Extract the [x, y] coordinate from the center of the cell holding the provided text.  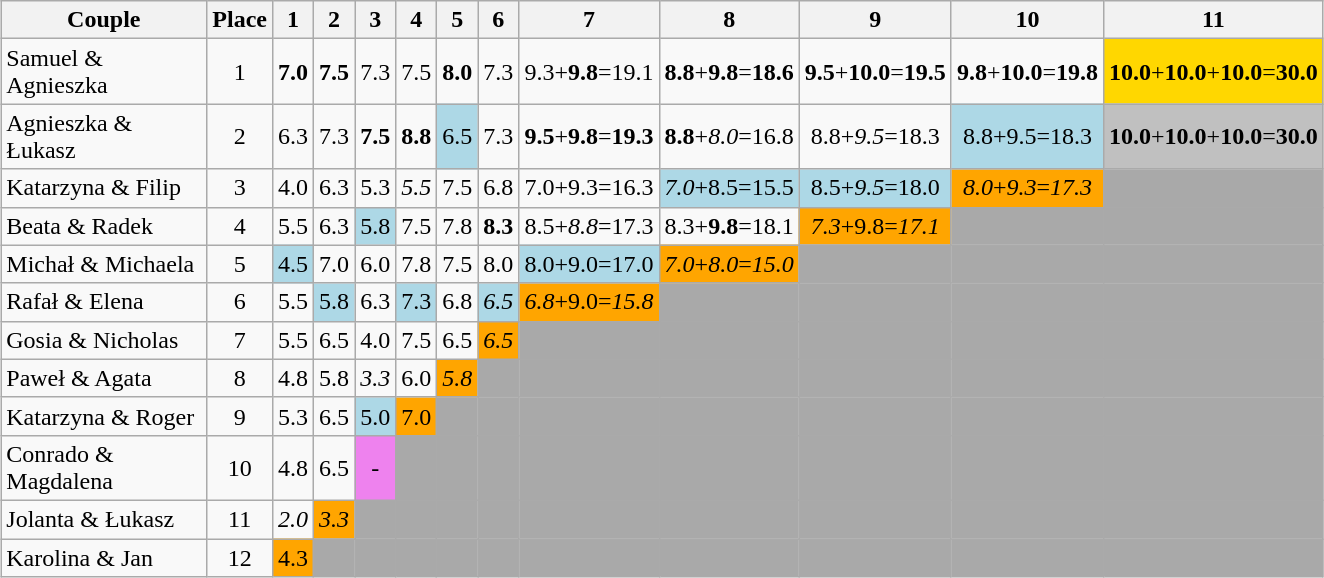
Karolina & Jan [104, 557]
Katarzyna & Roger [104, 416]
8.8 [416, 136]
Jolanta & Łukasz [104, 519]
8.8+9.8=18.6 [729, 72]
7.0+8.0=15.0 [729, 264]
4.5 [294, 264]
4.3 [294, 557]
8.0+9.3=17.3 [1027, 188]
- [376, 468]
9.5+10.0=19.5 [875, 72]
8.0+9.0=17.0 [589, 264]
Paweł & Agata [104, 378]
9.5+9.8=19.3 [589, 136]
Gosia & Nicholas [104, 340]
8.8+8.0=16.8 [729, 136]
7.0+8.5=15.5 [729, 188]
6.8+9.0=15.8 [589, 302]
9.3+9.8=19.1 [589, 72]
7.0+9.3=16.3 [589, 188]
12 [240, 557]
8.5+9.5=18.0 [875, 188]
9.8+10.0=19.8 [1027, 72]
Samuel & Agnieszka [104, 72]
Michał & Michaela [104, 264]
Katarzyna & Filip [104, 188]
Rafał & Elena [104, 302]
8.3+9.8=18.1 [729, 226]
Conrado & Magdalena [104, 468]
7.3+9.8=17.1 [875, 226]
5.0 [376, 416]
Beata & Radek [104, 226]
2.0 [294, 519]
Couple [104, 20]
8.5+8.8=17.3 [589, 226]
Place [240, 20]
Agnieszka & Łukasz [104, 136]
8.3 [498, 226]
